For the text-containing cell, return its midpoint in (X, Y) coordinate format. 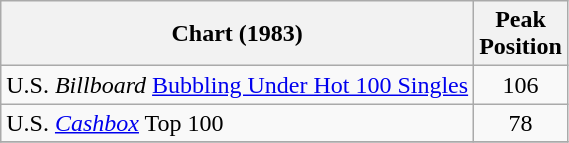
U.S. Billboard Bubbling Under Hot 100 Singles (238, 85)
PeakPosition (521, 34)
106 (521, 85)
78 (521, 123)
U.S. Cashbox Top 100 (238, 123)
Chart (1983) (238, 34)
